For the text-containing cell, return its midpoint in [X, Y] coordinate format. 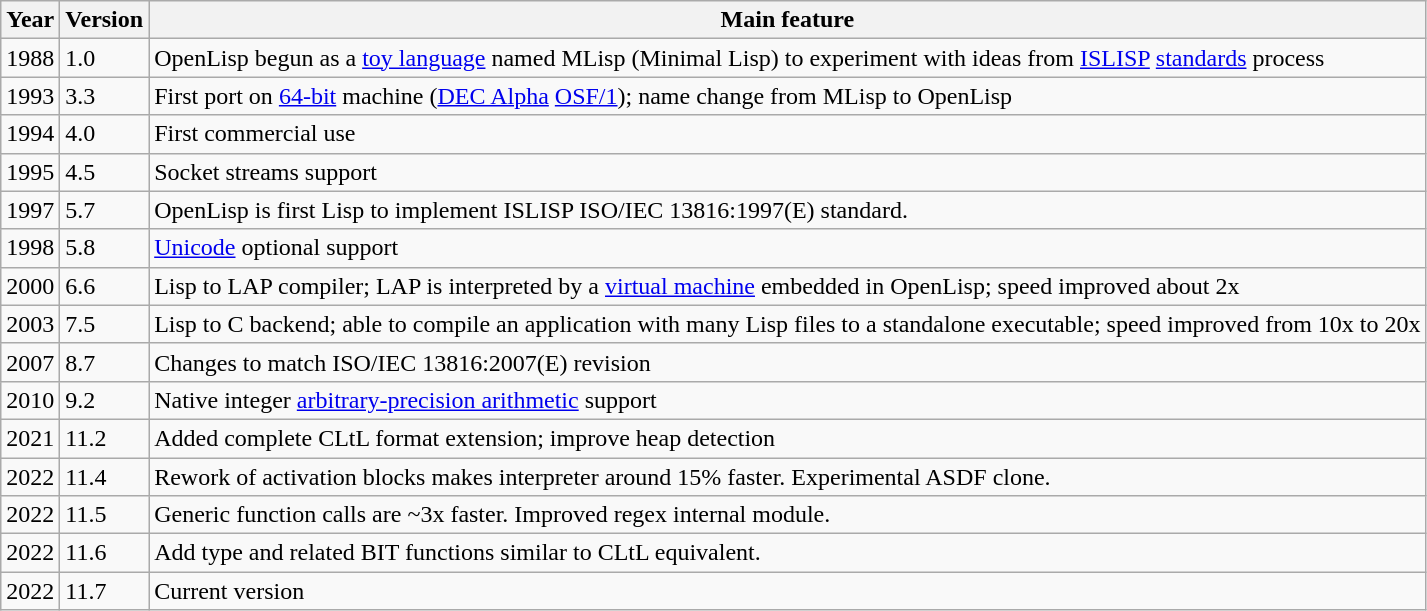
Add type and related BIT functions similar to CLtL equivalent. [788, 553]
1995 [30, 172]
First commercial use [788, 134]
11.5 [104, 515]
4.0 [104, 134]
6.6 [104, 286]
Version [104, 20]
2003 [30, 324]
1988 [30, 58]
Generic function calls are ~3x faster. Improved regex internal module. [788, 515]
Unicode optional support [788, 248]
Lisp to C backend; able to compile an application with many Lisp files to a standalone executable; speed improved from 10x to 20x [788, 324]
OpenLisp begun as a toy language named MLisp (Minimal Lisp) to experiment with ideas from ISLISP standards process [788, 58]
2000 [30, 286]
Socket streams support [788, 172]
11.2 [104, 438]
Native integer arbitrary-precision arithmetic support [788, 400]
Rework of activation blocks makes interpreter around 15% faster. Experimental ASDF clone. [788, 477]
1998 [30, 248]
2007 [30, 362]
Lisp to LAP compiler; LAP is interpreted by a virtual machine embedded in OpenLisp; speed improved about 2x [788, 286]
5.7 [104, 210]
5.8 [104, 248]
1994 [30, 134]
11.7 [104, 591]
7.5 [104, 324]
1997 [30, 210]
Added complete CLtL format extension; improve heap detection [788, 438]
11.6 [104, 553]
Main feature [788, 20]
2010 [30, 400]
1.0 [104, 58]
3.3 [104, 96]
Year [30, 20]
11.4 [104, 477]
Current version [788, 591]
4.5 [104, 172]
First port on 64-bit machine (DEC Alpha OSF/1); name change from MLisp to OpenLisp [788, 96]
9.2 [104, 400]
1993 [30, 96]
8.7 [104, 362]
2021 [30, 438]
Changes to match ISO/IEC 13816:2007(E) revision [788, 362]
OpenLisp is first Lisp to implement ISLISP ISO/IEC 13816:1997(E) standard. [788, 210]
